Provide the (X, Y) coordinate of the cell's center where the given text is located.  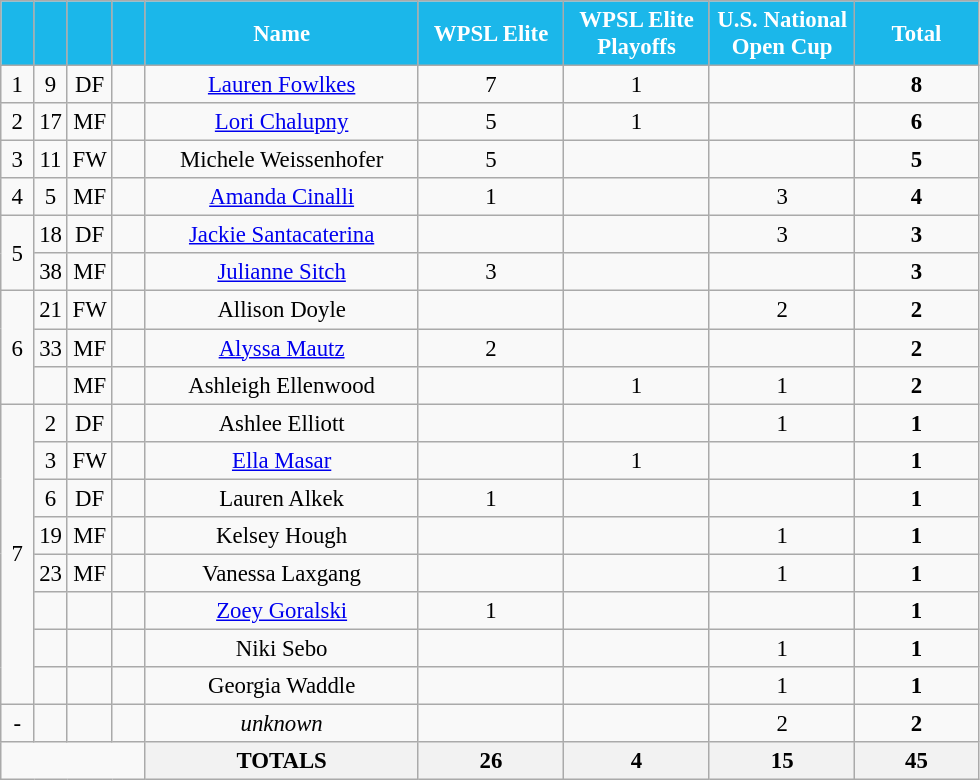
Vanessa Laxgang (282, 573)
unknown (282, 724)
Amanda Cinalli (282, 197)
18 (50, 235)
21 (50, 310)
Zoey Goralski (282, 611)
Total (916, 34)
Name (282, 34)
Niki Sebo (282, 648)
Michele Weissenhofer (282, 160)
Lori Chalupny (282, 122)
WPSL Elite Playoffs (637, 34)
38 (50, 273)
Kelsey Hough (282, 536)
9 (50, 85)
19 (50, 536)
WPSL Elite (491, 34)
33 (50, 348)
Ashlee Elliott (282, 423)
Lauren Alkek (282, 498)
23 (50, 573)
Ashleigh Ellenwood (282, 385)
Ella Masar (282, 460)
Georgia Waddle (282, 686)
8 (916, 85)
TOTALS (282, 761)
Jackie Santacaterina (282, 235)
26 (491, 761)
15 (782, 761)
17 (50, 122)
Lauren Fowlkes (282, 85)
Allison Doyle (282, 310)
- (18, 724)
Julianne Sitch (282, 273)
Alyssa Mautz (282, 348)
11 (50, 160)
45 (916, 761)
U.S. National Open Cup (782, 34)
